Identify which cell holds the provided text, then report its [X, Y] central coordinate. 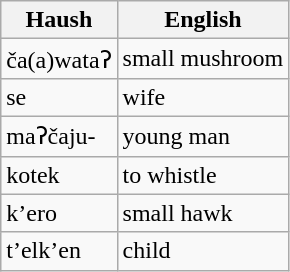
small hawk [203, 213]
kotek [59, 175]
small mushroom [203, 59]
Haush [59, 20]
young man [203, 136]
English [203, 20]
maʔčaju- [59, 136]
k’ero [59, 213]
to whistle [203, 175]
se [59, 97]
t’elk’en [59, 251]
ča(a)wataʔ [59, 59]
child [203, 251]
wife [203, 97]
